Determine the (X, Y) coordinate at the center of the cell enclosing the given text.  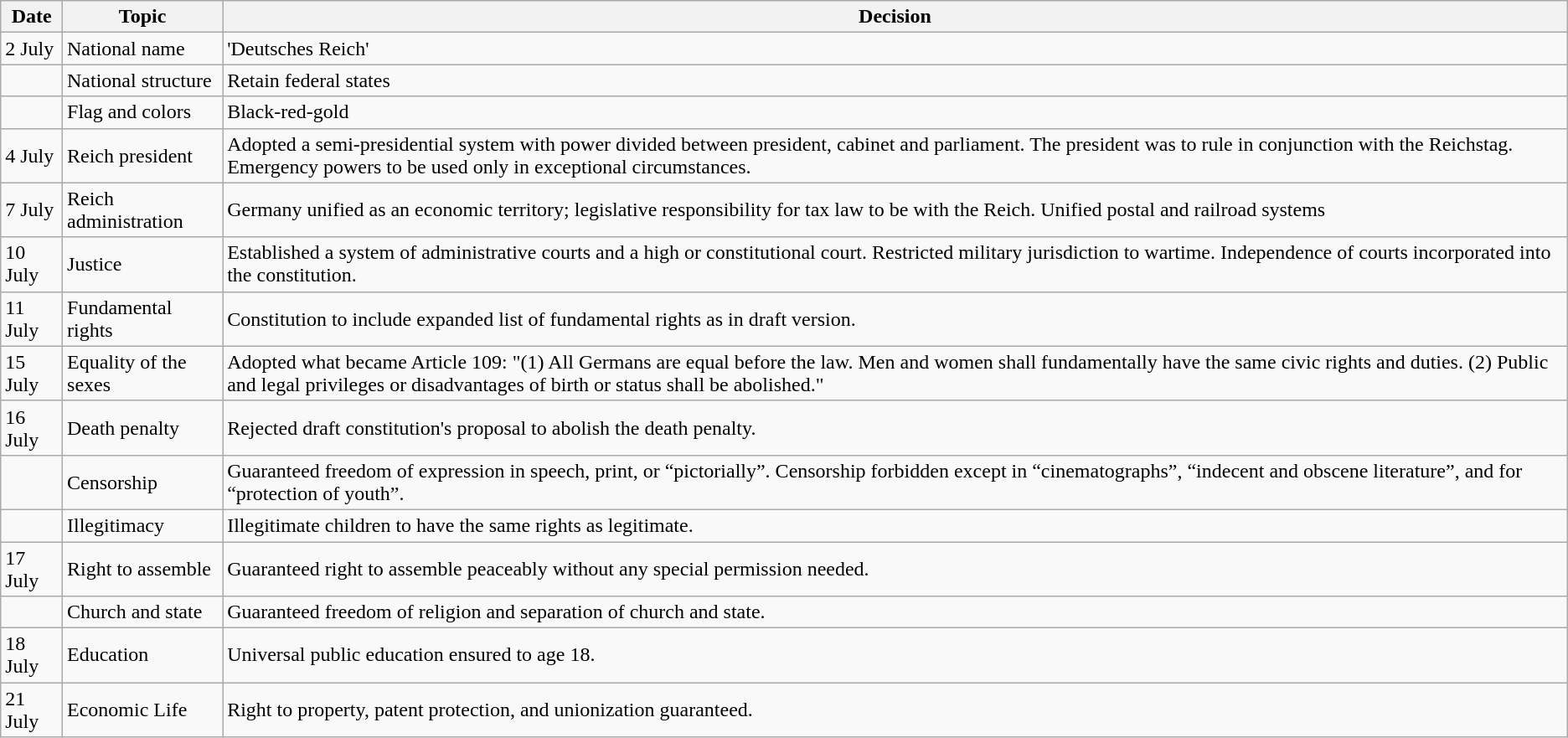
15 July (32, 374)
Germany unified as an economic territory; legislative responsibility for tax law to be with the Reich. Unified postal and railroad systems (895, 209)
Retain federal states (895, 80)
Reich administration (142, 209)
Right to assemble (142, 568)
Education (142, 655)
7 July (32, 209)
Censorship (142, 483)
11 July (32, 318)
Reich president (142, 156)
10 July (32, 265)
Fundamental rights (142, 318)
Equality of the sexes (142, 374)
Illegitimate children to have the same rights as legitimate. (895, 525)
Flag and colors (142, 112)
4 July (32, 156)
Illegitimacy (142, 525)
2 July (32, 49)
18 July (32, 655)
Guaranteed right to assemble peaceably without any special permission needed. (895, 568)
Date (32, 17)
16 July (32, 427)
Right to property, patent protection, and unionization guaranteed. (895, 710)
National name (142, 49)
Rejected draft constitution's proposal to abolish the death penalty. (895, 427)
Universal public education ensured to age 18. (895, 655)
17 July (32, 568)
Economic Life (142, 710)
'Deutsches Reich' (895, 49)
Topic (142, 17)
National structure (142, 80)
Guaranteed freedom of religion and separation of church and state. (895, 612)
Church and state (142, 612)
21 July (32, 710)
Decision (895, 17)
Death penalty (142, 427)
Justice (142, 265)
Black-red-gold (895, 112)
Constitution to include expanded list of fundamental rights as in draft version. (895, 318)
